Pinpoint the cell where the given text exists, returning its (X, Y) midpoint coordinate. 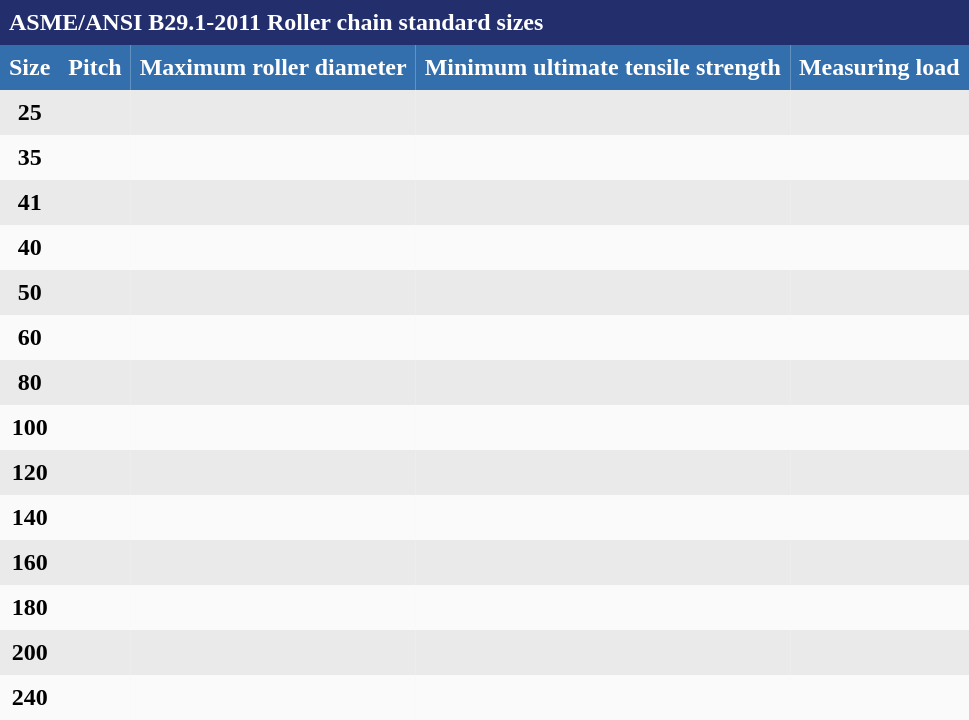
80 (30, 382)
180 (30, 608)
60 (30, 338)
140 (30, 518)
50 (30, 292)
25 (30, 112)
Pitch (94, 68)
ASME/ANSI B29.1-2011 Roller chain standard sizes (484, 22)
Maximum roller diameter (274, 68)
120 (30, 472)
Minimum ultimate tensile strength (603, 68)
40 (30, 248)
200 (30, 652)
100 (30, 428)
Size (30, 68)
240 (30, 698)
160 (30, 562)
35 (30, 158)
Measuring load (880, 68)
41 (30, 202)
